Extract the [x, y] coordinate from the center of the cell holding the provided text.  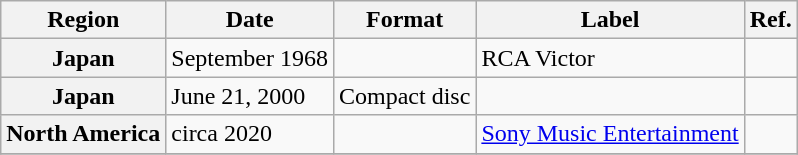
Ref. [770, 20]
Format [404, 20]
September 1968 [250, 58]
June 21, 2000 [250, 96]
circa 2020 [250, 134]
Region [84, 20]
Sony Music Entertainment [610, 134]
Label [610, 20]
RCA Victor [610, 58]
North America [84, 134]
Compact disc [404, 96]
Date [250, 20]
